Scan for the cell matching the given text and deliver its (X, Y) coordinate at center. 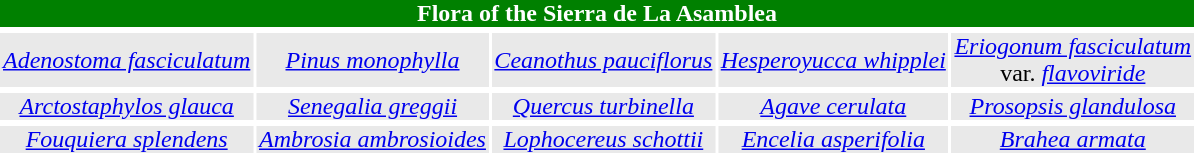
Agave cerulata (834, 106)
Lophocereus schottii (604, 140)
Quercus turbinella (604, 106)
Pinus monophylla (372, 60)
Hesperoyucca whipplei (834, 60)
Arctostaphylos glauca (126, 106)
Adenostoma fasciculatum (126, 60)
Ceanothus pauciflorus (604, 60)
Senegalia greggii (372, 106)
Prosopsis glandulosa (1073, 106)
Encelia asperifolia (834, 140)
Fouquiera splendens (126, 140)
Flora of the Sierra de La Asamblea (597, 14)
Ambrosia ambrosioides (372, 140)
Eriogonum fasciculatumvar. flavoviride (1073, 60)
Brahea armata (1073, 140)
